Provide the (X, Y) coordinate of the cell's center where the given text is located.  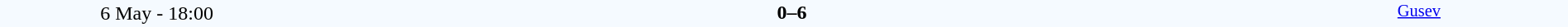
0–6 (791, 12)
6 May - 18:00 (157, 13)
Gusev (1419, 13)
